Search for the cell housing the specified text and yield its (X, Y) center coordinate. 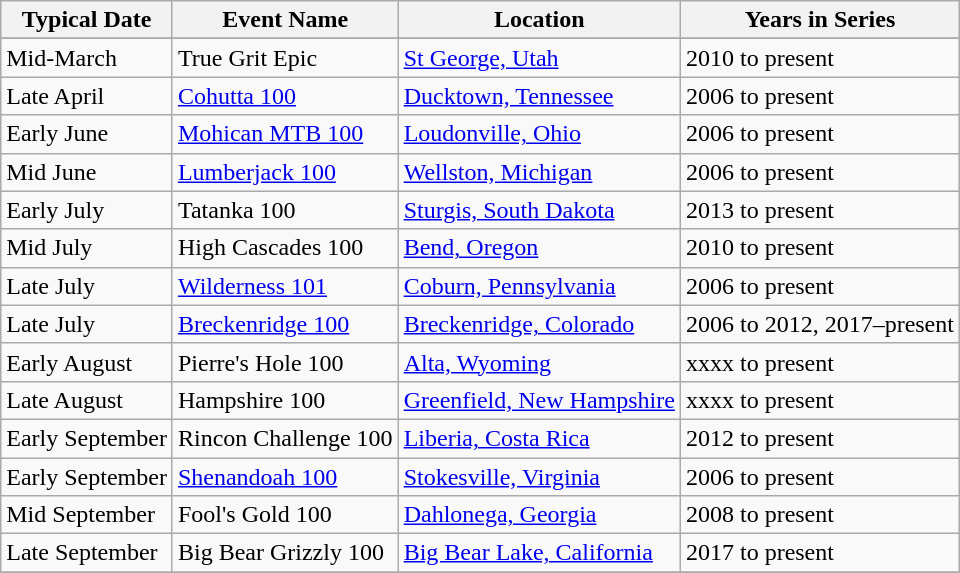
Mohican MTB 100 (285, 134)
2013 to present (820, 210)
2012 to present (820, 438)
Fool's Gold 100 (285, 515)
Big Bear Grizzly 100 (285, 553)
Event Name (285, 20)
Wellston, Michigan (539, 172)
Liberia, Costa Rica (539, 438)
Alta, Wyoming (539, 362)
Mid July (87, 248)
Loudonville, Ohio (539, 134)
Bend, Oregon (539, 248)
Coburn, Pennsylvania (539, 286)
Hampshire 100 (285, 400)
2006 to 2012, 2017–present (820, 324)
Pierre's Hole 100 (285, 362)
Wilderness 101 (285, 286)
Early August (87, 362)
2017 to present (820, 553)
Lumberjack 100 (285, 172)
Mid September (87, 515)
Ducktown, Tennessee (539, 96)
High Cascades 100 (285, 248)
Mid June (87, 172)
Rincon Challenge 100 (285, 438)
Early July (87, 210)
Late August (87, 400)
Greenfield, New Hampshire (539, 400)
Late September (87, 553)
Early June (87, 134)
Mid-March (87, 58)
Late April (87, 96)
2008 to present (820, 515)
Breckenridge, Colorado (539, 324)
Cohutta 100 (285, 96)
Sturgis, South Dakota (539, 210)
Stokesville, Virginia (539, 477)
Years in Series (820, 20)
True Grit Epic (285, 58)
Shenandoah 100 (285, 477)
Big Bear Lake, California (539, 553)
Dahlonega, Georgia (539, 515)
Typical Date (87, 20)
Location (539, 20)
St George, Utah (539, 58)
Breckenridge 100 (285, 324)
Tatanka 100 (285, 210)
